Identify which cell holds the provided text, then report its [X, Y] central coordinate. 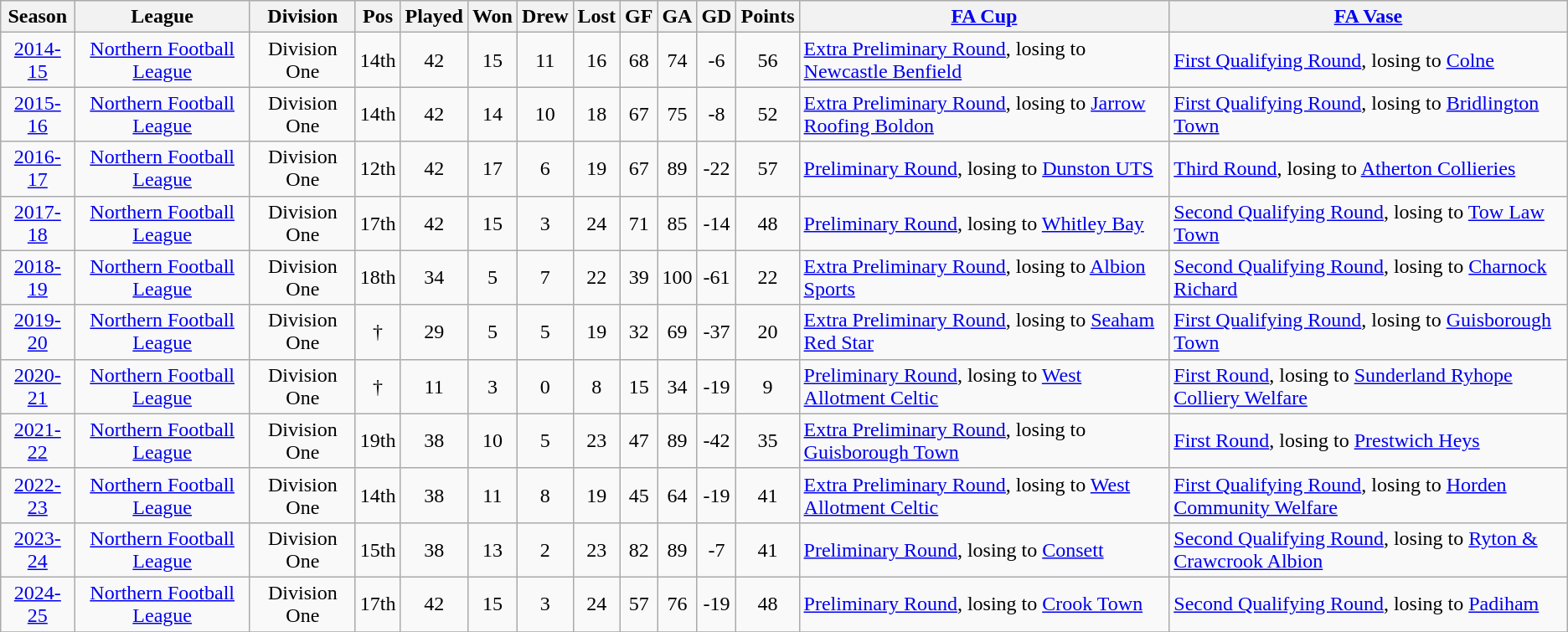
Preliminary Round, losing to Crook Town [984, 604]
45 [638, 496]
52 [767, 114]
14 [493, 114]
-42 [717, 440]
Extra Preliminary Round, losing to Albion Sports [984, 278]
2023-24 [38, 549]
2017-18 [38, 223]
-61 [717, 278]
47 [638, 440]
Extra Preliminary Round, losing to Guisborough Town [984, 440]
82 [638, 549]
100 [677, 278]
GF [638, 17]
First Qualifying Round, losing to Bridlington Town [1369, 114]
2015-16 [38, 114]
-6 [717, 60]
69 [677, 331]
74 [677, 60]
18 [596, 114]
2014-15 [38, 60]
GA [677, 17]
2022-23 [38, 496]
0 [544, 387]
First Qualifying Round, losing to Horden Community Welfare [1369, 496]
GD [717, 17]
-22 [717, 169]
71 [638, 223]
Points [767, 17]
2 [544, 549]
2018-19 [38, 278]
Played [434, 17]
Extra Preliminary Round, losing to West Allotment Celtic [984, 496]
Second Qualifying Round, losing to Tow Law Town [1369, 223]
Season [38, 17]
Extra Preliminary Round, losing to Newcastle Benfield [984, 60]
15th [378, 549]
Pos [378, 17]
FA Vase [1369, 17]
Won [493, 17]
Drew [544, 17]
68 [638, 60]
9 [767, 387]
FA Cup [984, 17]
19th [378, 440]
Third Round, losing to Atherton Collieries [1369, 169]
First Qualifying Round, losing to Guisborough Town [1369, 331]
Lost [596, 17]
Preliminary Round, losing to Dunston UTS [984, 169]
35 [767, 440]
Preliminary Round, losing to Consett [984, 549]
12th [378, 169]
Division [302, 17]
76 [677, 604]
-14 [717, 223]
League [162, 17]
Extra Preliminary Round, losing to Jarrow Roofing Boldon [984, 114]
Extra Preliminary Round, losing to Seaham Red Star [984, 331]
7 [544, 278]
2019-20 [38, 331]
56 [767, 60]
-7 [717, 549]
First Round, losing to Sunderland Ryhope Colliery Welfare [1369, 387]
32 [638, 331]
13 [493, 549]
20 [767, 331]
18th [378, 278]
2021-22 [38, 440]
64 [677, 496]
6 [544, 169]
75 [677, 114]
39 [638, 278]
85 [677, 223]
-8 [717, 114]
16 [596, 60]
Second Qualifying Round, losing to Charnock Richard [1369, 278]
2016-17 [38, 169]
2020-21 [38, 387]
Preliminary Round, losing to West Allotment Celtic [984, 387]
-37 [717, 331]
First Qualifying Round, losing to Colne [1369, 60]
2024-25 [38, 604]
Second Qualifying Round, losing to Padiham [1369, 604]
Preliminary Round, losing to Whitley Bay [984, 223]
Second Qualifying Round, losing to Ryton & Crawcrook Albion [1369, 549]
29 [434, 331]
17 [493, 169]
First Round, losing to Prestwich Heys [1369, 440]
